Locate the cell with the specified text and output its (x, y) center coordinate. 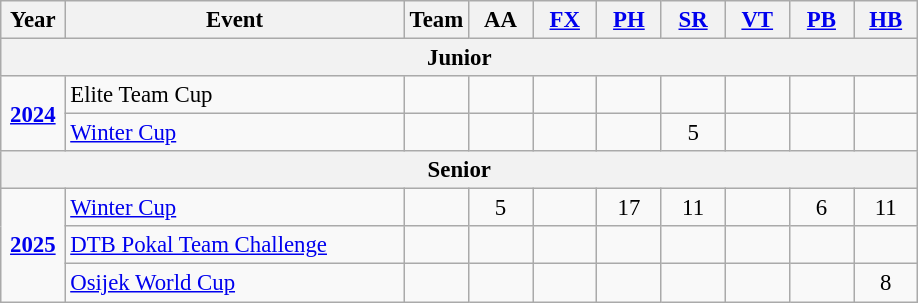
Elite Team Cup (234, 95)
DTB Pokal Team Challenge (234, 245)
2025 (33, 246)
Year (33, 20)
6 (821, 208)
8 (886, 283)
Osijek World Cup (234, 283)
Junior (460, 58)
17 (629, 208)
PH (629, 20)
SR (693, 20)
FX (565, 20)
2024 (33, 114)
Event (234, 20)
Team (436, 20)
VT (757, 20)
PB (821, 20)
HB (886, 20)
AA (500, 20)
Senior (460, 170)
